For the text-containing cell, return its midpoint in (x, y) coordinate format. 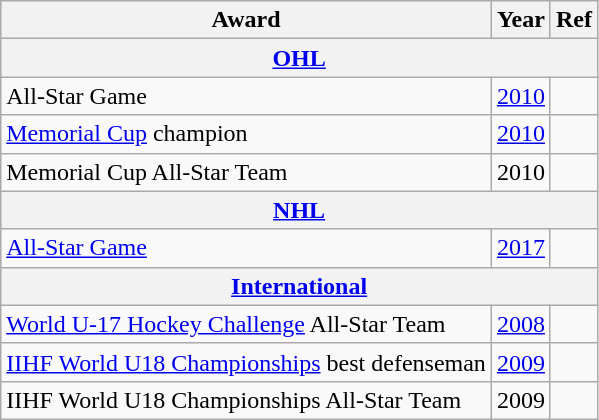
Memorial Cup champion (246, 134)
Memorial Cup All-Star Team (246, 172)
IIHF World U18 Championships All-Star Team (246, 400)
Ref (574, 20)
IIHF World U18 Championships best defenseman (246, 362)
Year (520, 20)
NHL (300, 210)
OHL (300, 58)
2008 (520, 324)
World U-17 Hockey Challenge All-Star Team (246, 324)
International (300, 286)
2017 (520, 248)
Award (246, 20)
